Output the [x, y] coordinate of the center of the cell containing the given text.  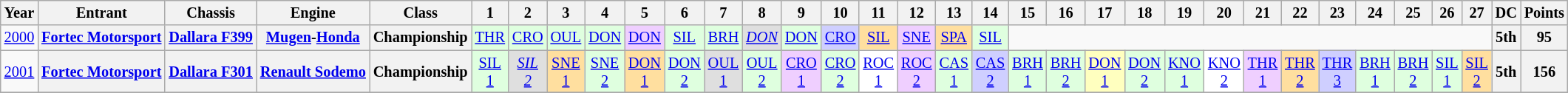
25 [1413, 13]
THR [490, 38]
2 [528, 13]
SPA [954, 38]
OUL2 [761, 72]
OUL [566, 38]
Engine [313, 13]
Class [421, 13]
7 [724, 13]
2001 [19, 72]
23 [1337, 13]
Chassis [210, 13]
CAS2 [991, 72]
17 [1104, 13]
KNO1 [1184, 72]
THR2 [1300, 72]
16 [1066, 13]
Entrant [101, 13]
Points [1544, 13]
ROC2 [917, 72]
13 [954, 13]
CRO1 [801, 72]
8 [761, 13]
21 [1263, 13]
156 [1544, 72]
DC [1507, 13]
Mugen-Honda [313, 38]
2000 [19, 38]
12 [917, 13]
1 [490, 13]
SNE [917, 38]
Year [19, 13]
CAS1 [954, 72]
SNE2 [605, 72]
OUL1 [724, 72]
Renault Sodemo [313, 72]
CRO2 [841, 72]
22 [1300, 13]
26 [1447, 13]
20 [1224, 13]
THR1 [1263, 72]
THR3 [1337, 72]
4 [605, 13]
SNE1 [566, 72]
Dallara F301 [210, 72]
Dallara F399 [210, 38]
5 [645, 13]
6 [685, 13]
27 [1476, 13]
15 [1028, 13]
9 [801, 13]
3 [566, 13]
95 [1544, 38]
24 [1375, 13]
11 [878, 13]
10 [841, 13]
19 [1184, 13]
ROC1 [878, 72]
18 [1144, 13]
KNO2 [1224, 72]
BRH [724, 38]
14 [991, 13]
